From the cell containing the given text, extract its center point as [X, Y] coordinate. 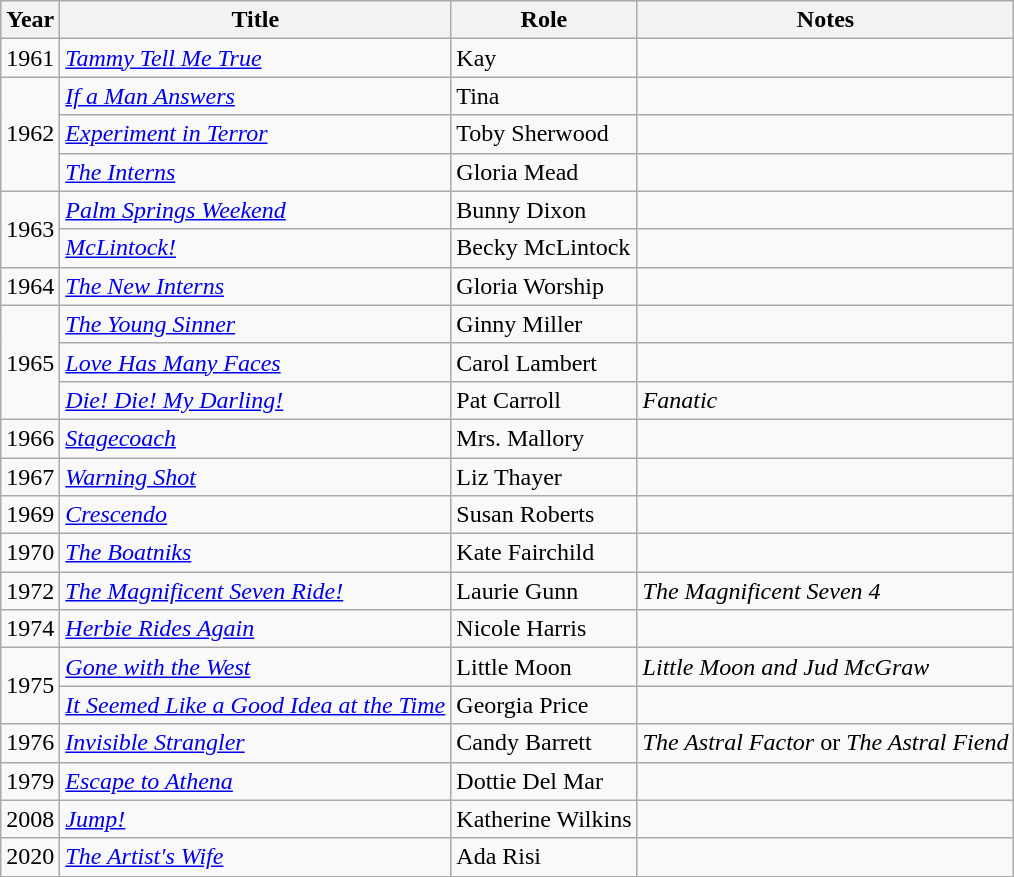
Georgia Price [544, 705]
Title [256, 20]
McLintock! [256, 248]
The Artist's Wife [256, 857]
1974 [30, 629]
Ginny Miller [544, 324]
Mrs. Mallory [544, 438]
Candy Barrett [544, 743]
Laurie Gunn [544, 591]
Notes [826, 20]
Carol Lambert [544, 362]
The Astral Factor or The Astral Fiend [826, 743]
1961 [30, 58]
The Magnificent Seven 4 [826, 591]
Pat Carroll [544, 400]
1964 [30, 286]
Jump! [256, 819]
It Seemed Like a Good Idea at the Time [256, 705]
1979 [30, 781]
1967 [30, 477]
Katherine Wilkins [544, 819]
Little Moon and Jud McGraw [826, 667]
Warning Shot [256, 477]
Dottie Del Mar [544, 781]
The Interns [256, 172]
Nicole Harris [544, 629]
Gloria Worship [544, 286]
1962 [30, 134]
Tina [544, 96]
The Young Sinner [256, 324]
Crescendo [256, 515]
Herbie Rides Again [256, 629]
Susan Roberts [544, 515]
Tammy Tell Me True [256, 58]
Gloria Mead [544, 172]
Gone with the West [256, 667]
Bunny Dixon [544, 210]
If a Man Answers [256, 96]
Die! Die! My Darling! [256, 400]
Toby Sherwood [544, 134]
1969 [30, 515]
Kate Fairchild [544, 553]
Year [30, 20]
Palm Springs Weekend [256, 210]
Little Moon [544, 667]
2008 [30, 819]
1963 [30, 229]
Ada Risi [544, 857]
The Magnificent Seven Ride! [256, 591]
1972 [30, 591]
Invisible Strangler [256, 743]
1966 [30, 438]
The New Interns [256, 286]
1975 [30, 686]
Experiment in Terror [256, 134]
1970 [30, 553]
Becky McLintock [544, 248]
Escape to Athena [256, 781]
1976 [30, 743]
Love Has Many Faces [256, 362]
The Boatniks [256, 553]
1965 [30, 362]
Kay [544, 58]
Liz Thayer [544, 477]
Fanatic [826, 400]
Stagecoach [256, 438]
Role [544, 20]
2020 [30, 857]
